Pinpoint the cell where the given text exists, returning its (X, Y) midpoint coordinate. 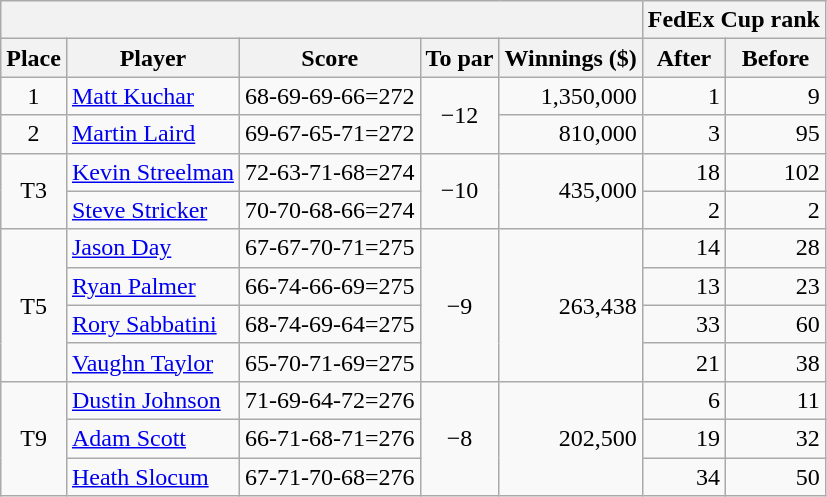
Ryan Palmer (152, 286)
−8 (460, 438)
−12 (460, 115)
66-74-66-69=275 (330, 286)
68-74-69-64=275 (330, 324)
28 (776, 248)
Heath Slocum (152, 477)
14 (684, 248)
102 (776, 172)
21 (684, 362)
Winnings ($) (570, 58)
69-67-65-71=272 (330, 134)
68-69-69-66=272 (330, 96)
T5 (34, 305)
66-71-68-71=276 (330, 438)
33 (684, 324)
Matt Kuchar (152, 96)
23 (776, 286)
Dustin Johnson (152, 400)
T9 (34, 438)
−10 (460, 191)
6 (684, 400)
Steve Stricker (152, 210)
72-63-71-68=274 (330, 172)
FedEx Cup rank (734, 20)
Score (330, 58)
95 (776, 134)
13 (684, 286)
Kevin Streelman (152, 172)
After (684, 58)
Martin Laird (152, 134)
810,000 (570, 134)
To par (460, 58)
1,350,000 (570, 96)
71-69-64-72=276 (330, 400)
Rory Sabbatini (152, 324)
Jason Day (152, 248)
50 (776, 477)
67-71-70-68=276 (330, 477)
11 (776, 400)
32 (776, 438)
435,000 (570, 191)
9 (776, 96)
202,500 (570, 438)
34 (684, 477)
65-70-71-69=275 (330, 362)
Place (34, 58)
38 (776, 362)
60 (776, 324)
Before (776, 58)
70-70-68-66=274 (330, 210)
Adam Scott (152, 438)
−9 (460, 305)
Vaughn Taylor (152, 362)
18 (684, 172)
67-67-70-71=275 (330, 248)
263,438 (570, 305)
Player (152, 58)
19 (684, 438)
T3 (34, 191)
3 (684, 134)
